Capture the cell that displays the provided text and extract its (X, Y) central coordinate. 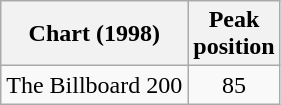
Chart (1998) (94, 34)
Peakposition (234, 34)
The Billboard 200 (94, 85)
85 (234, 85)
